Provide the [x, y] coordinate of the cell's center where the given text is located.  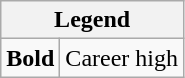
Legend [92, 20]
Bold [30, 58]
Career high [122, 58]
